Locate the cell with the specified text and output its [x, y] center coordinate. 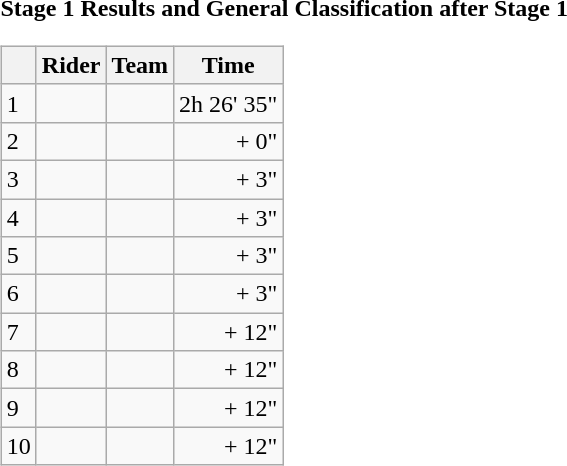
+ 0" [228, 141]
6 [18, 294]
9 [18, 408]
Team [140, 65]
5 [18, 256]
2 [18, 141]
Time [228, 65]
4 [18, 217]
7 [18, 332]
2h 26' 35" [228, 103]
1 [18, 103]
3 [18, 179]
10 [18, 446]
Rider [71, 65]
8 [18, 370]
